Determine the [x, y] coordinate at the center of the cell enclosing the given text.  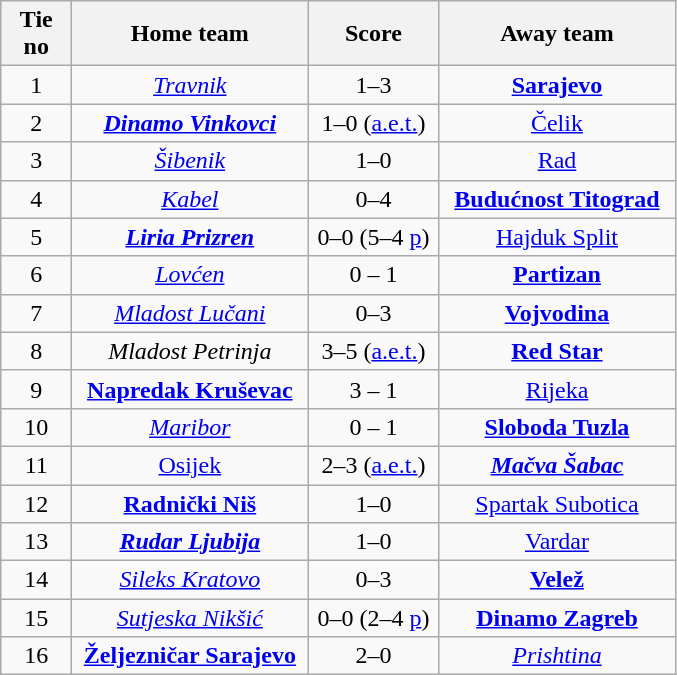
Vojvodina [557, 313]
Rad [557, 161]
Rijeka [557, 389]
Partizan [557, 275]
Mladost Petrinja [190, 351]
Željezničar Sarajevo [190, 656]
Sutjeska Nikšić [190, 618]
16 [36, 656]
1 [36, 85]
Liria Prizren [190, 237]
Tie no [36, 34]
Mačva Šabac [557, 465]
Sarajevo [557, 85]
1–0 (a.e.t.) [374, 123]
15 [36, 618]
Hajduk Split [557, 237]
2–0 [374, 656]
4 [36, 199]
11 [36, 465]
Travnik [190, 85]
Čelik [557, 123]
Sloboda Tuzla [557, 427]
Osijek [190, 465]
Home team [190, 34]
3 – 1 [374, 389]
Score [374, 34]
10 [36, 427]
Radnički Niš [190, 503]
Kabel [190, 199]
9 [36, 389]
Dinamo Zagreb [557, 618]
8 [36, 351]
Red Star [557, 351]
Mladost Lučani [190, 313]
3 [36, 161]
Sileks Kratovo [190, 580]
3–5 (a.e.t.) [374, 351]
Vardar [557, 542]
2–3 (a.e.t.) [374, 465]
Maribor [190, 427]
Budućnost Titograd [557, 199]
Away team [557, 34]
Spartak Subotica [557, 503]
0–0 (2–4 p) [374, 618]
Napredak Kruševac [190, 389]
0–4 [374, 199]
0–0 (5–4 p) [374, 237]
1–3 [374, 85]
7 [36, 313]
Dinamo Vinkovci [190, 123]
2 [36, 123]
Prishtina [557, 656]
Lovćen [190, 275]
Rudar Ljubija [190, 542]
Šibenik [190, 161]
12 [36, 503]
14 [36, 580]
Velež [557, 580]
13 [36, 542]
5 [36, 237]
6 [36, 275]
